Determine the (X, Y) coordinate at the center of the cell enclosing the given text.  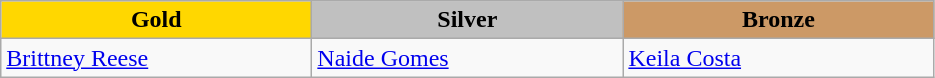
Brittney Reese (156, 58)
Naide Gomes (468, 58)
Keila Costa (778, 58)
Silver (468, 20)
Gold (156, 20)
Bronze (778, 20)
